Scan for the cell matching the given text and deliver its (X, Y) coordinate at center. 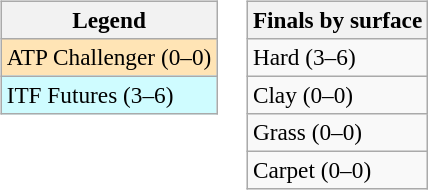
ATP Challenger (0–0) (108, 57)
Grass (0–0) (337, 133)
Clay (0–0) (337, 95)
Hard (3–6) (337, 57)
Legend (108, 20)
Carpet (0–0) (337, 171)
Finals by surface (337, 20)
ITF Futures (3–6) (108, 95)
